Return the (x, y) coordinate for the center point of the cell that contains the specified text.  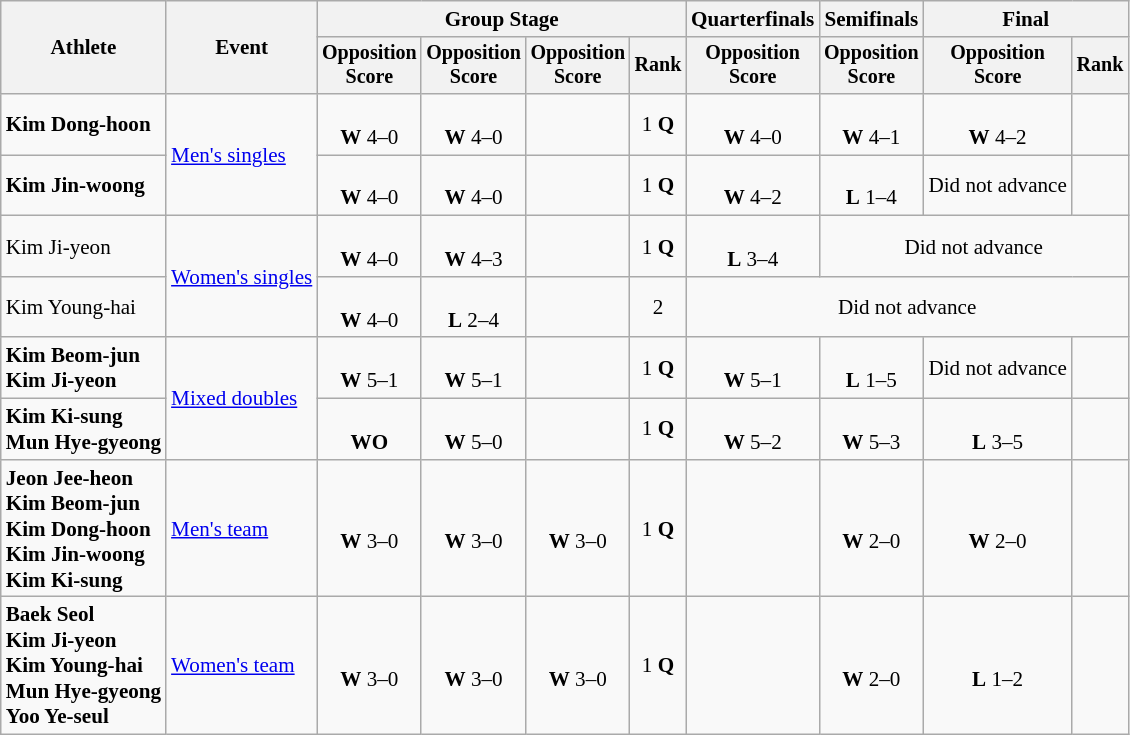
Quarterfinals (752, 18)
W 5–0 (473, 428)
WO (369, 428)
W 5–3 (871, 428)
Group Stage (502, 18)
Kim Ki-sungMun Hye-gyeong (84, 428)
Women's team (242, 666)
Mixed doubles (242, 399)
L 3–4 (752, 246)
Kim Jin-woong (84, 186)
W 4–1 (871, 124)
Kim Beom-junKim Ji-yeon (84, 368)
W 4–3 (473, 246)
Event (242, 48)
Kim Dong-hoon (84, 124)
Athlete (84, 48)
Semifinals (871, 18)
Men's singles (242, 155)
L 1–5 (871, 368)
L 2–4 (473, 308)
L 1–2 (997, 666)
Men's team (242, 528)
Final (1026, 18)
Jeon Jee-heonKim Beom-junKim Dong-hoonKim Jin-woongKim Ki-sung (84, 528)
W 5–2 (752, 428)
Women's singles (242, 277)
L 1–4 (871, 186)
Baek SeolKim Ji-yeonKim Young-haiMun Hye-gyeongYoo Ye-seul (84, 666)
Kim Young-hai (84, 308)
L 3–5 (997, 428)
2 (658, 308)
Kim Ji-yeon (84, 246)
